Identify which cell holds the provided text, then report its (x, y) central coordinate. 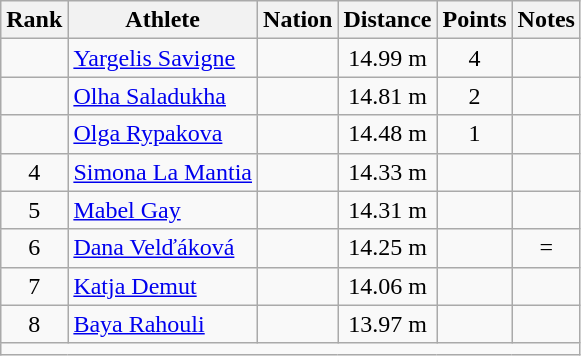
Distance (388, 20)
Rank (34, 20)
14.81 m (388, 96)
Olga Rypakova (163, 134)
8 (34, 324)
Simona La Mantia (163, 172)
13.97 m (388, 324)
Baya Rahouli (163, 324)
6 (34, 248)
14.31 m (388, 210)
2 (474, 96)
Points (474, 20)
Yargelis Savigne (163, 58)
Katja Demut (163, 286)
Notes (546, 20)
= (546, 248)
1 (474, 134)
14.99 m (388, 58)
14.06 m (388, 286)
Dana Velďáková (163, 248)
5 (34, 210)
14.25 m (388, 248)
Nation (298, 20)
7 (34, 286)
14.48 m (388, 134)
Mabel Gay (163, 210)
14.33 m (388, 172)
Olha Saladukha (163, 96)
Athlete (163, 20)
